Provide the [x, y] coordinate of the cell's center where the given text is located.  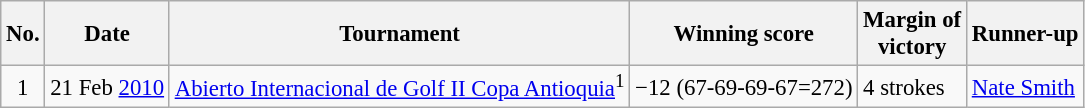
Nate Smith [1024, 87]
Winning score [744, 34]
No. [23, 34]
−12 (67-69-69-67=272) [744, 87]
Abierto Internacional de Golf II Copa Antioquia1 [399, 87]
1 [23, 87]
4 strokes [912, 87]
21 Feb 2010 [107, 87]
Margin ofvictory [912, 34]
Runner-up [1024, 34]
Date [107, 34]
Tournament [399, 34]
